For the text-containing cell, return its midpoint in (X, Y) coordinate format. 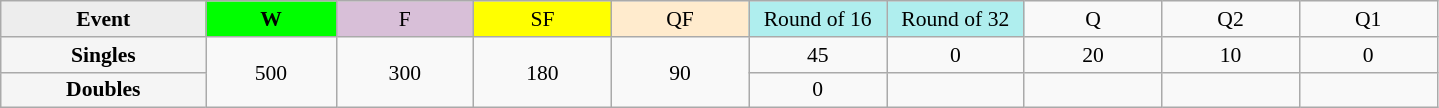
F (405, 19)
Q2 (1231, 19)
90 (680, 72)
Event (104, 19)
Q1 (1368, 19)
180 (543, 72)
20 (1093, 55)
Round of 16 (818, 19)
SF (543, 19)
Q (1093, 19)
Singles (104, 55)
10 (1231, 55)
45 (818, 55)
300 (405, 72)
Doubles (104, 90)
QF (680, 19)
Round of 32 (955, 19)
W (271, 19)
500 (271, 72)
